Return [x, y] of the center of cell containing provided text 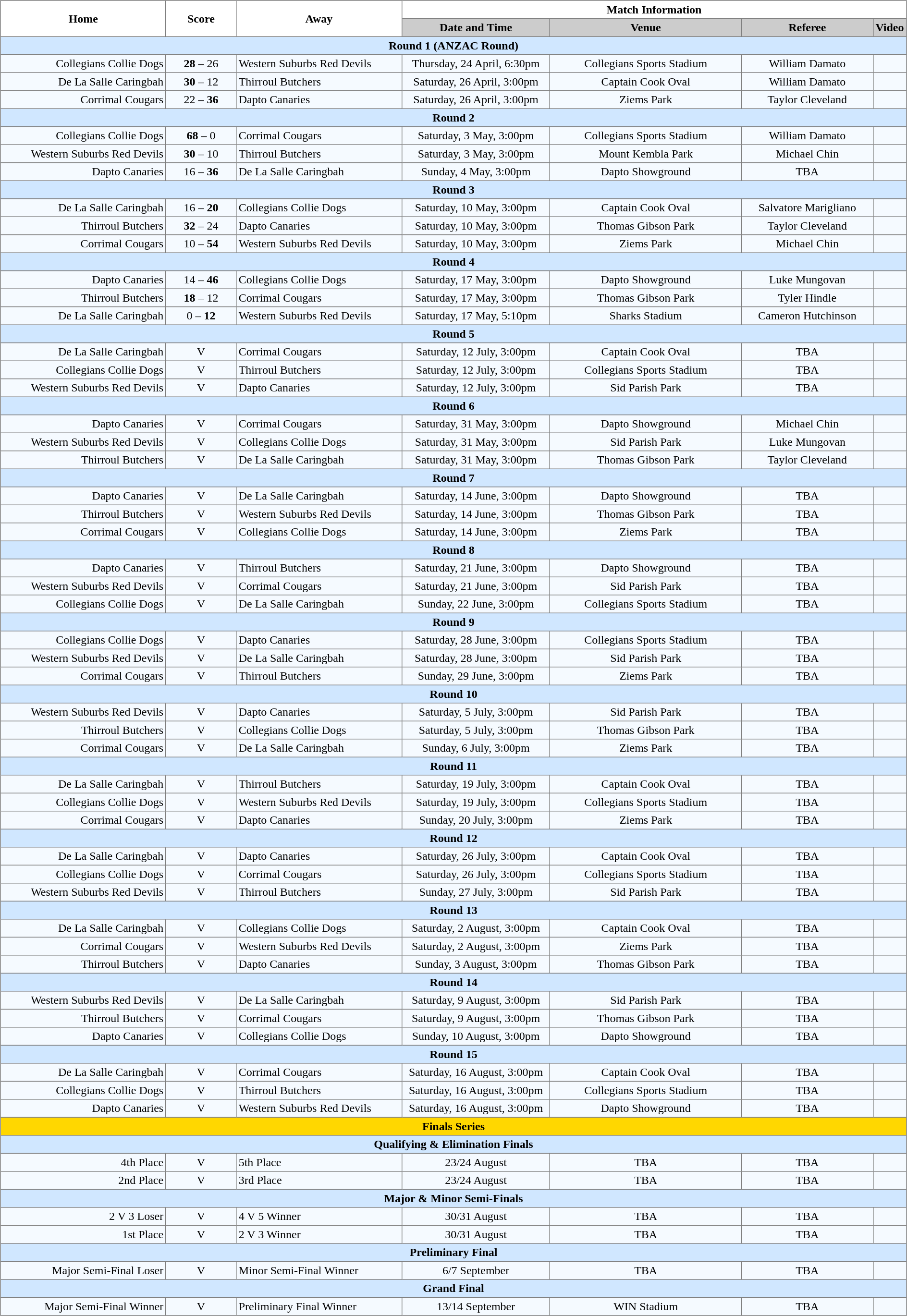
Round 15 [453, 1054]
28 – 26 [201, 64]
Home [83, 18]
18 – 12 [201, 298]
4th Place [83, 1162]
Sunday, 27 July, 3:00pm [476, 892]
2nd Place [83, 1181]
22 – 36 [201, 100]
2 V 3 Winner [319, 1234]
Referee [808, 28]
Cameron Hutchinson [808, 316]
Round 11 [453, 766]
Round 5 [453, 334]
30 – 12 [201, 82]
Sunday, 10 August, 3:00pm [476, 1036]
14 – 46 [201, 280]
Salvatore Marigliano [808, 208]
Sharks Stadium [646, 316]
30 – 10 [201, 154]
Major Semi-Final Winner [83, 1306]
5th Place [319, 1162]
Video [890, 28]
Tyler Hindle [808, 298]
Round 14 [453, 982]
Round 7 [453, 478]
WIN Stadium [646, 1306]
Thursday, 24 April, 6:30pm [476, 64]
4 V 5 Winner [319, 1217]
Round 13 [453, 910]
Sunday, 3 August, 3:00pm [476, 964]
Finals Series [453, 1126]
Round 9 [453, 622]
Round 10 [453, 694]
Saturday, 17 May, 5:10pm [476, 316]
Round 12 [453, 838]
Minor Semi-Final Winner [319, 1270]
Venue [646, 28]
Major & Minor Semi-Finals [453, 1198]
6/7 September [476, 1270]
0 – 12 [201, 316]
32 – 24 [201, 226]
Date and Time [476, 28]
16 – 20 [201, 208]
68 – 0 [201, 136]
Round 6 [453, 406]
Major Semi-Final Loser [83, 1270]
Preliminary Final [453, 1253]
Round 1 (ANZAC Round) [453, 46]
Qualifying & Elimination Finals [453, 1145]
Sunday, 20 July, 3:00pm [476, 820]
Round 3 [453, 190]
1st Place [83, 1234]
Sunday, 29 June, 3:00pm [476, 676]
Sunday, 22 June, 3:00pm [476, 604]
Preliminary Final Winner [319, 1306]
Match Information [654, 10]
Round 2 [453, 118]
13/14 September [476, 1306]
16 – 36 [201, 172]
Mount Kembla Park [646, 154]
2 V 3 Loser [83, 1217]
Round 4 [453, 262]
10 – 54 [201, 244]
Grand Final [453, 1289]
Sunday, 6 July, 3:00pm [476, 748]
Sunday, 4 May, 3:00pm [476, 172]
3rd Place [319, 1181]
Round 8 [453, 550]
Score [201, 18]
Away [319, 18]
